Search for the cell housing the specified text and yield its [x, y] center coordinate. 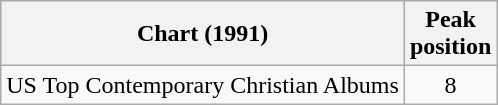
US Top Contemporary Christian Albums [203, 85]
Peakposition [450, 34]
8 [450, 85]
Chart (1991) [203, 34]
